Scan for the cell matching the given text and deliver its [X, Y] coordinate at center. 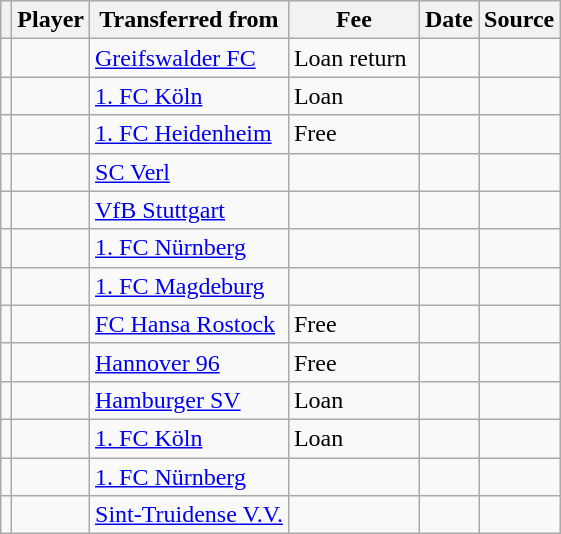
Date [448, 20]
Hannover 96 [190, 362]
Transferred from [190, 20]
FC Hansa Rostock [190, 324]
Loan return [354, 58]
VfB Stuttgart [190, 210]
Greifswalder FC [190, 58]
Fee [354, 20]
Sint-Truidense V.V. [190, 515]
1. FC Magdeburg [190, 286]
Player [51, 20]
1. FC Heidenheim [190, 134]
SC Verl [190, 172]
Source [520, 20]
Hamburger SV [190, 400]
